Determine the [X, Y] coordinate at the center of the cell enclosing the given text.  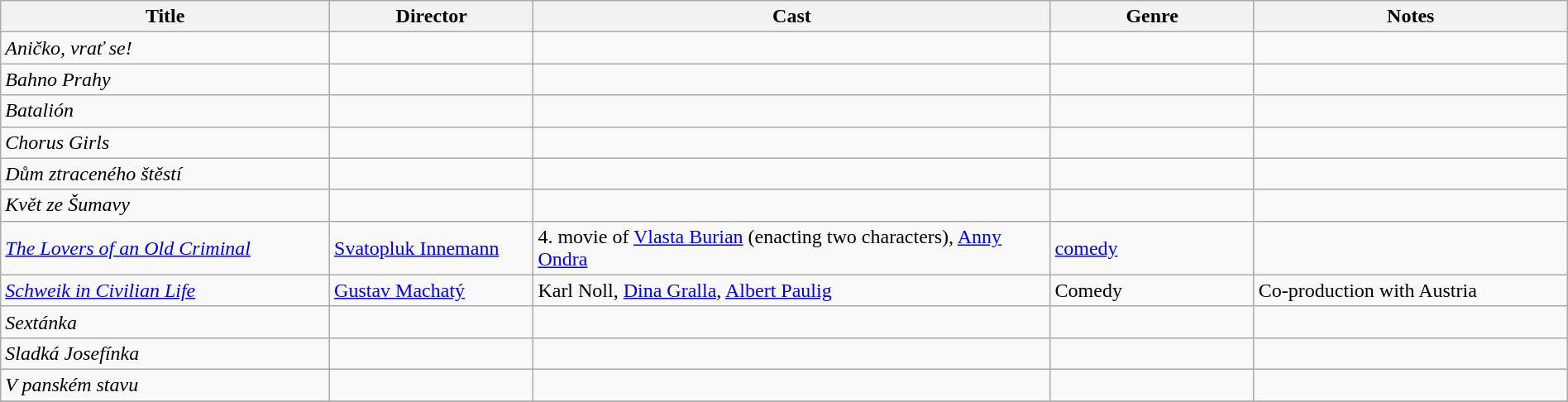
Gustav Machatý [432, 290]
Chorus Girls [165, 142]
Notes [1411, 17]
Svatopluk Innemann [432, 248]
4. movie of Vlasta Burian (enacting two characters), Anny Ondra [792, 248]
Aničko, vrať se! [165, 48]
V panském stavu [165, 385]
comedy [1152, 248]
Karl Noll, Dina Gralla, Albert Paulig [792, 290]
Bahno Prahy [165, 79]
Dům ztraceného štěstí [165, 174]
Director [432, 17]
Title [165, 17]
Schweik in Civilian Life [165, 290]
Comedy [1152, 290]
Květ ze Šumavy [165, 205]
Batalión [165, 111]
Sextánka [165, 322]
The Lovers of an Old Criminal [165, 248]
Genre [1152, 17]
Co-production with Austria [1411, 290]
Cast [792, 17]
Sladká Josefínka [165, 353]
